Return the [x, y] coordinate for the center point of the cell that contains the specified text.  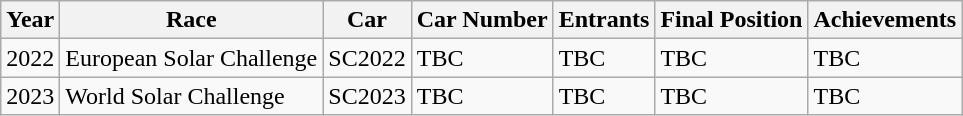
Race [192, 20]
SC2022 [367, 58]
Car Number [482, 20]
European Solar Challenge [192, 58]
SC2023 [367, 96]
Achievements [885, 20]
World Solar Challenge [192, 96]
2022 [30, 58]
Year [30, 20]
Car [367, 20]
2023 [30, 96]
Entrants [604, 20]
Final Position [732, 20]
